Search for the cell housing the specified text and yield its (X, Y) center coordinate. 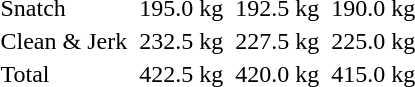
232.5 kg (182, 41)
227.5 kg (278, 41)
